Identify which cell holds the provided text, then report its [x, y] central coordinate. 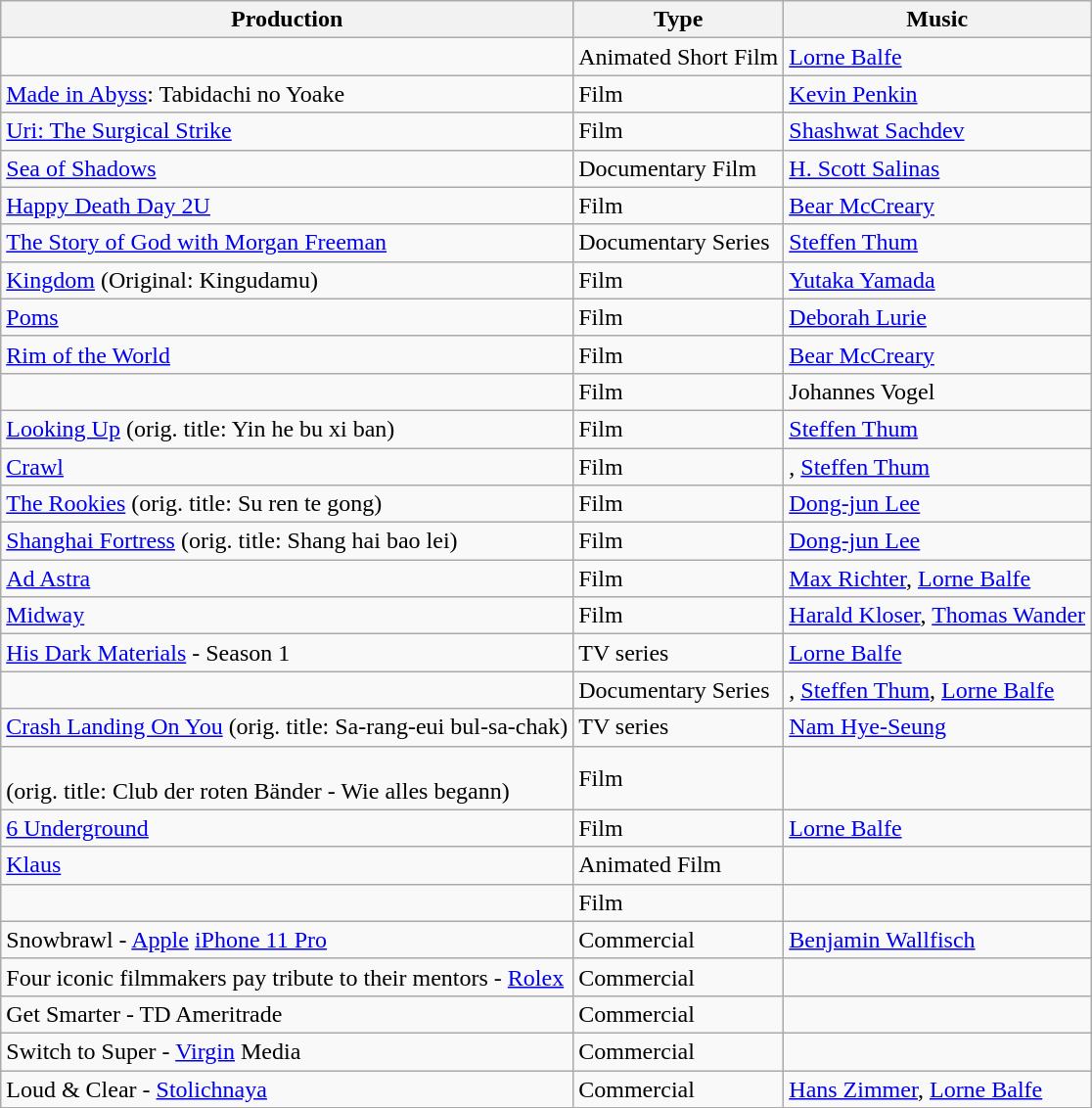
Music [937, 20]
Poms [288, 317]
, Steffen Thum, Lorne Balfe [937, 690]
The Rookies (orig. title: Su ren te gong) [288, 504]
Made in Abyss: Tabidachi no Yoake [288, 94]
Crash Landing On You (orig. title: Sa-rang-eui bul-sa-chak) [288, 727]
Benjamin Wallfisch [937, 940]
Ad Astra [288, 578]
Four iconic filmmakers pay tribute to their mentors - Rolex [288, 977]
Nam Hye-Seung [937, 727]
Midway [288, 616]
Kevin Penkin [937, 94]
Production [288, 20]
Klaus [288, 865]
Looking Up (orig. title: Yin he bu xi ban) [288, 429]
6 Underground [288, 828]
H. Scott Salinas [937, 168]
(orig. title: Club der roten Bänder - Wie alles begann) [288, 777]
Animated Film [679, 865]
Crawl [288, 467]
Shashwat Sachdev [937, 131]
Happy Death Day 2U [288, 206]
Harald Kloser, Thomas Wander [937, 616]
The Story of God with Morgan Freeman [288, 243]
Loud & Clear - Stolichnaya [288, 1089]
Documentary Film [679, 168]
Switch to Super - Virgin Media [288, 1051]
Kingdom (Original: Kingudamu) [288, 280]
Animated Short Film [679, 57]
Johannes Vogel [937, 392]
Rim of the World [288, 354]
Deborah Lurie [937, 317]
Type [679, 20]
, Steffen Thum [937, 467]
Snowbrawl - Apple iPhone 11 Pro [288, 940]
His Dark Materials - Season 1 [288, 653]
Yutaka Yamada [937, 280]
Sea of Shadows [288, 168]
Get Smarter - TD Ameritrade [288, 1014]
Uri: The Surgical Strike [288, 131]
Hans Zimmer, Lorne Balfe [937, 1089]
Max Richter, Lorne Balfe [937, 578]
Shanghai Fortress (orig. title: Shang hai bao lei) [288, 541]
